For the text-containing cell, return its midpoint in (X, Y) coordinate format. 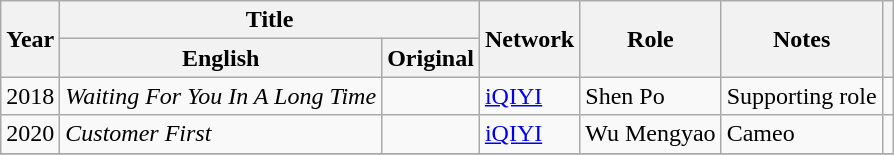
Year (30, 39)
Original (431, 58)
Role (650, 39)
2018 (30, 96)
Title (270, 20)
2020 (30, 134)
Cameo (802, 134)
Supporting role (802, 96)
Waiting For You In A Long Time (221, 96)
English (221, 58)
Wu Mengyao (650, 134)
Shen Po (650, 96)
Network (529, 39)
Customer First (221, 134)
Notes (802, 39)
